Scan for the cell matching the given text and deliver its (x, y) coordinate at center. 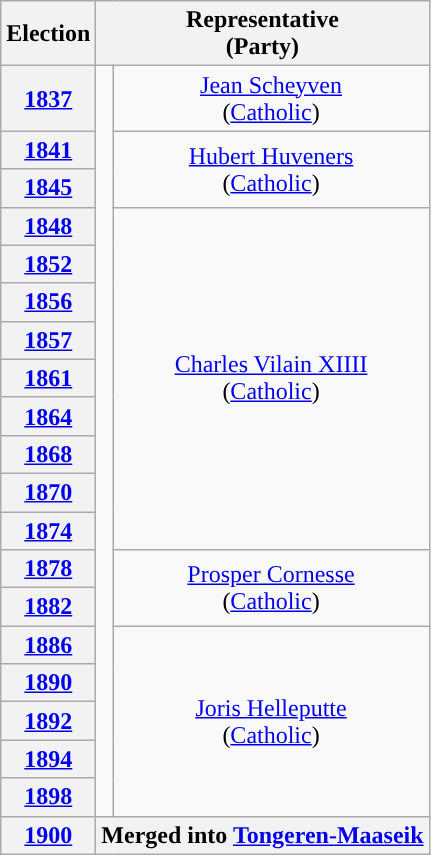
1894 (48, 759)
1845 (48, 188)
1852 (48, 264)
Representative(Party) (262, 34)
1892 (48, 721)
1898 (48, 797)
Election (48, 34)
1870 (48, 492)
1878 (48, 569)
1837 (48, 98)
1886 (48, 645)
1890 (48, 683)
Prosper Cornesse(Catholic) (271, 588)
Joris Helleputte(Catholic) (271, 721)
1882 (48, 607)
Jean Scheyven(Catholic) (271, 98)
1861 (48, 378)
Hubert Huveners(Catholic) (271, 169)
1856 (48, 302)
1900 (48, 835)
1874 (48, 531)
Merged into Tongeren-Maaseik (262, 835)
1848 (48, 226)
Charles Vilain XIIII(Catholic) (271, 378)
1868 (48, 454)
1841 (48, 150)
1857 (48, 340)
1864 (48, 416)
